Find where the given text appears and provide that cell's center as (x, y) coordinate. 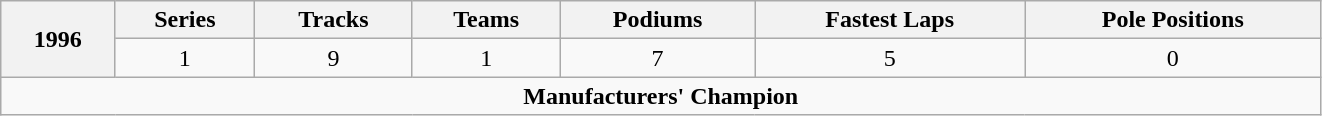
Fastest Laps (890, 20)
7 (657, 58)
Podiums (657, 20)
1996 (58, 39)
Tracks (334, 20)
Teams (486, 20)
Series (185, 20)
Pole Positions (1173, 20)
9 (334, 58)
5 (890, 58)
0 (1173, 58)
Manufacturers' Champion (661, 96)
